Pinpoint the cell where the given text exists, returning its (X, Y) midpoint coordinate. 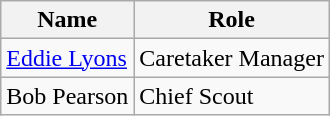
Eddie Lyons (68, 58)
Chief Scout (232, 96)
Name (68, 20)
Role (232, 20)
Caretaker Manager (232, 58)
Bob Pearson (68, 96)
